Output the (X, Y) coordinate of the center of the cell containing the given text.  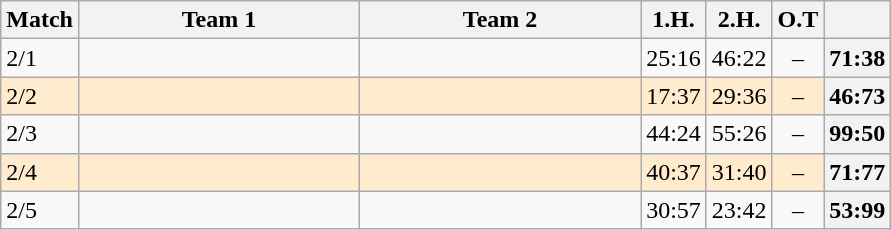
O.T (798, 20)
17:37 (674, 96)
Team 2 (500, 20)
46:73 (858, 96)
46:22 (739, 58)
31:40 (739, 172)
25:16 (674, 58)
2/3 (40, 134)
Team 1 (218, 20)
71:38 (858, 58)
Match (40, 20)
55:26 (739, 134)
44:24 (674, 134)
71:77 (858, 172)
2/4 (40, 172)
99:50 (858, 134)
2/2 (40, 96)
30:57 (674, 210)
2/5 (40, 210)
53:99 (858, 210)
23:42 (739, 210)
29:36 (739, 96)
2.H. (739, 20)
40:37 (674, 172)
1.H. (674, 20)
2/1 (40, 58)
